Identify which cell holds the provided text, then report its (X, Y) central coordinate. 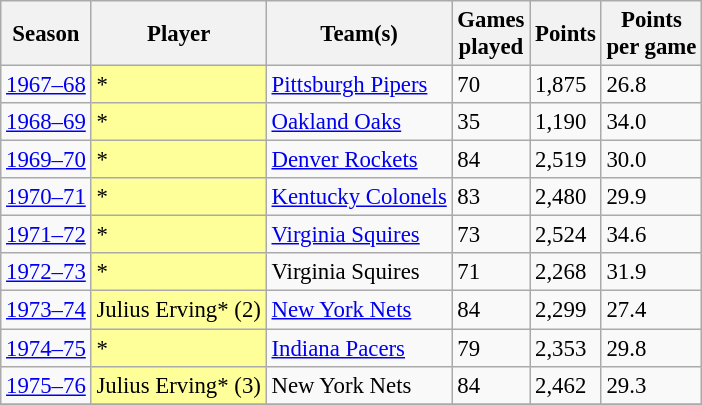
2,268 (566, 273)
29.9 (652, 197)
27.4 (652, 310)
Pointsper game (652, 34)
Team(s) (359, 34)
1968–69 (46, 122)
Julius Erving* (3) (178, 385)
1969–70 (46, 160)
1973–74 (46, 310)
1,190 (566, 122)
Points (566, 34)
30.0 (652, 160)
26.8 (652, 85)
2,299 (566, 310)
1970–71 (46, 197)
29.3 (652, 385)
35 (491, 122)
Player (178, 34)
70 (491, 85)
34.6 (652, 235)
2,353 (566, 348)
Oakland Oaks (359, 122)
2,462 (566, 385)
34.0 (652, 122)
Julius Erving* (2) (178, 310)
1974–75 (46, 348)
1975–76 (46, 385)
31.9 (652, 273)
Pittsburgh Pipers (359, 85)
Gamesplayed (491, 34)
Denver Rockets (359, 160)
29.8 (652, 348)
1,875 (566, 85)
71 (491, 273)
Kentucky Colonels (359, 197)
83 (491, 197)
79 (491, 348)
2,524 (566, 235)
2,519 (566, 160)
2,480 (566, 197)
Season (46, 34)
1967–68 (46, 85)
1971–72 (46, 235)
73 (491, 235)
1972–73 (46, 273)
Indiana Pacers (359, 348)
